Output the (x, y) coordinate of the center of the cell containing the given text.  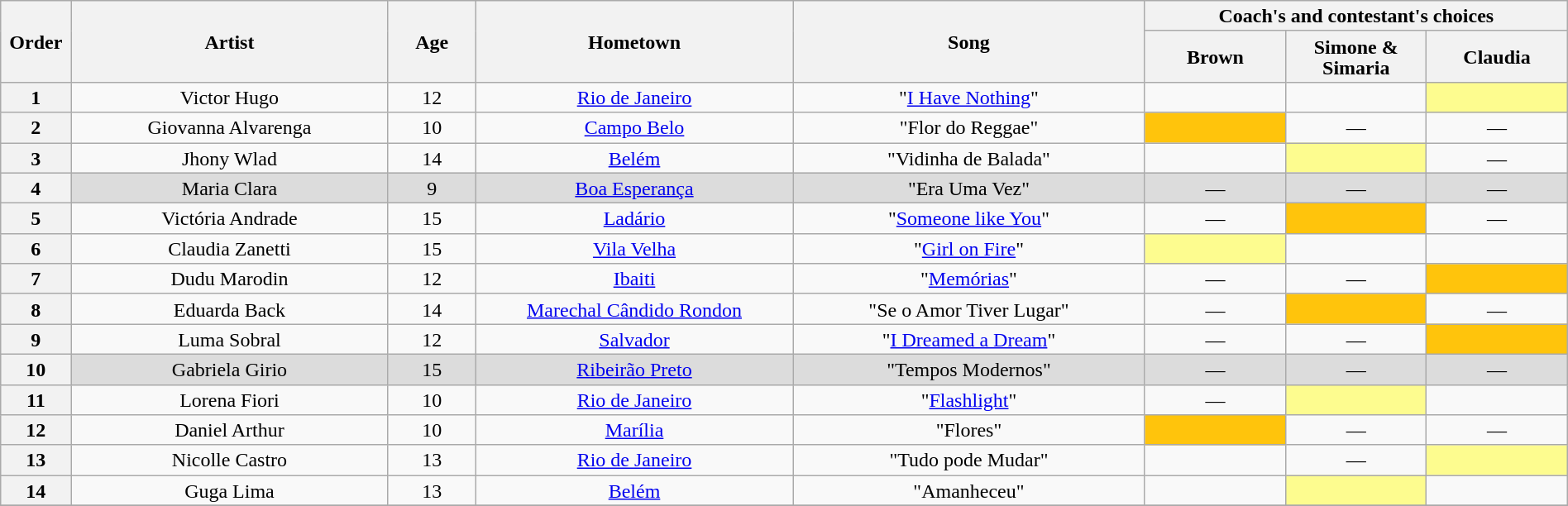
Artist (230, 41)
Luma Sobral (230, 339)
1 (36, 98)
Jhony Wlad (230, 157)
Victor Hugo (230, 98)
4 (36, 189)
Hometown (633, 41)
Song (969, 41)
Dudu Marodin (230, 279)
"Tempos Modernos" (969, 369)
"Flores" (969, 430)
Campo Belo (633, 127)
Marília (633, 430)
Nicolle Castro (230, 460)
Maria Clara (230, 189)
"Vidinha de Balada" (969, 157)
Giovanna Alvarenga (230, 127)
Gabriela Girio (230, 369)
Brown (1215, 56)
"I Have Nothing" (969, 98)
"I Dreamed a Dream" (969, 339)
Ribeirão Preto (633, 369)
Daniel Arthur (230, 430)
11 (36, 400)
2 (36, 127)
Boa Esperança (633, 189)
Eduarda Back (230, 309)
Vila Velha (633, 248)
Marechal Cândido Rondon (633, 309)
"Flor do Reggae" (969, 127)
7 (36, 279)
"Someone like You" (969, 218)
Age (432, 41)
Guga Lima (230, 491)
Claudia Zanetti (230, 248)
8 (36, 309)
Order (36, 41)
Victória Andrade (230, 218)
Lorena Fiori (230, 400)
"Memórias" (969, 279)
"Flashlight" (969, 400)
Coach's and contestant's choices (1356, 17)
Claudia (1497, 56)
Ladário (633, 218)
"Girl on Fire" (969, 248)
3 (36, 157)
Salvador (633, 339)
Ibaiti (633, 279)
"Amanheceu" (969, 491)
Simone & Simaria (1356, 56)
"Tudo pode Mudar" (969, 460)
"Se o Amor Tiver Lugar" (969, 309)
6 (36, 248)
"Era Uma Vez" (969, 189)
5 (36, 218)
